Provide the (X, Y) coordinate of the cell's center where the given text is located.  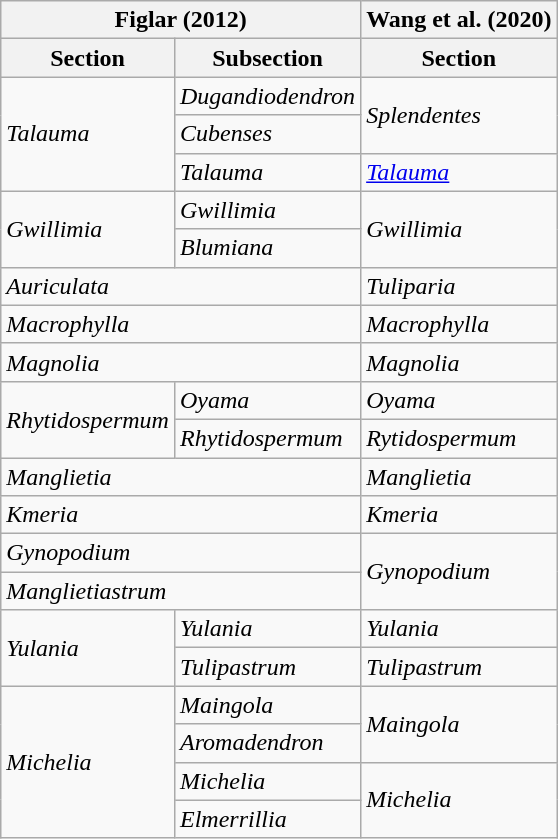
Figlar (2012) (181, 20)
Aromadendron (267, 743)
Wang et al. (2020) (459, 20)
Cubenses (267, 134)
Dugandiodendron (267, 96)
Manglietiastrum (181, 591)
Auriculata (181, 286)
Rytidospermum (459, 438)
Elmerrillia (267, 819)
Blumiana (267, 248)
Tuliparia (459, 286)
Splendentes (459, 115)
Subsection (267, 58)
